Output the (X, Y) coordinate of the center of the cell containing the given text.  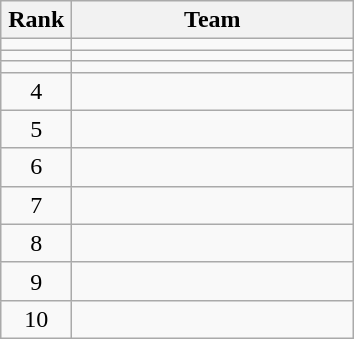
7 (36, 205)
Team (212, 20)
4 (36, 91)
9 (36, 281)
5 (36, 129)
6 (36, 167)
10 (36, 319)
Rank (36, 20)
8 (36, 243)
